Capture the cell that displays the provided text and extract its (x, y) central coordinate. 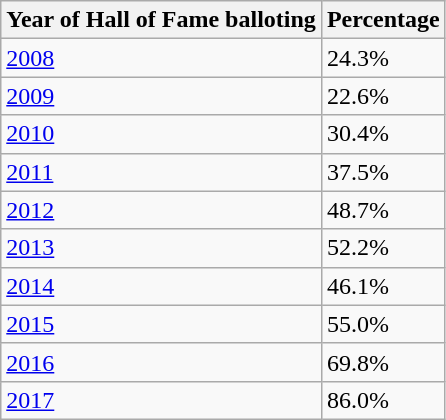
2009 (162, 96)
69.8% (383, 362)
2012 (162, 210)
30.4% (383, 134)
24.3% (383, 58)
55.0% (383, 324)
2008 (162, 58)
46.1% (383, 286)
2015 (162, 324)
2014 (162, 286)
Year of Hall of Fame balloting (162, 20)
52.2% (383, 248)
2011 (162, 172)
37.5% (383, 172)
48.7% (383, 210)
Percentage (383, 20)
86.0% (383, 400)
22.6% (383, 96)
2013 (162, 248)
2016 (162, 362)
2010 (162, 134)
2017 (162, 400)
